Capture the cell that displays the provided text and extract its [x, y] central coordinate. 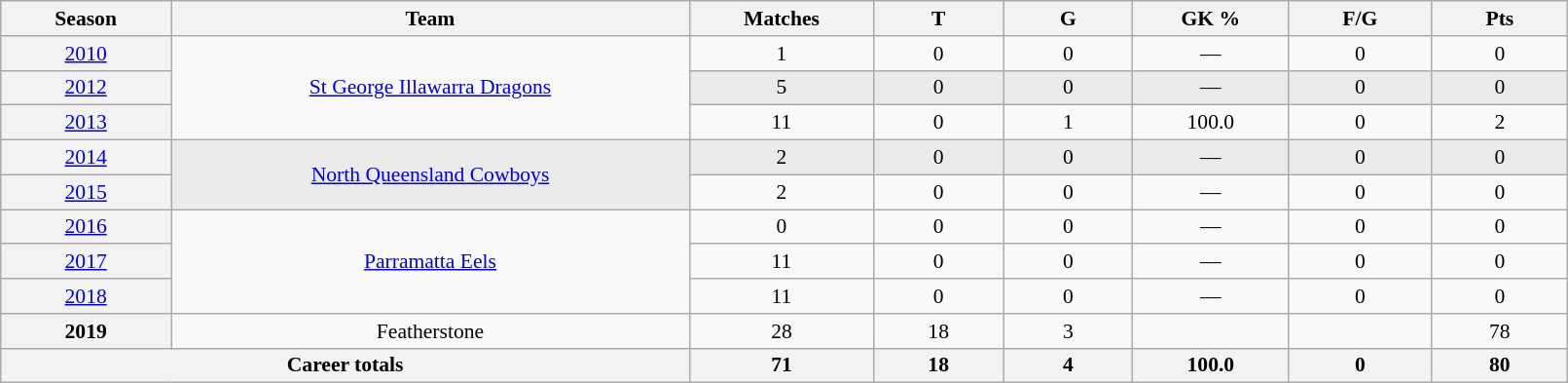
2014 [86, 158]
28 [781, 331]
4 [1069, 365]
3 [1069, 331]
Team [430, 19]
2015 [86, 192]
2016 [86, 227]
2018 [86, 296]
Career totals [346, 365]
Pts [1500, 19]
78 [1500, 331]
Parramatta Eels [430, 261]
80 [1500, 365]
G [1069, 19]
Featherstone [430, 331]
F/G [1361, 19]
North Queensland Cowboys [430, 175]
Matches [781, 19]
2017 [86, 262]
GK % [1211, 19]
2019 [86, 331]
St George Illawarra Dragons [430, 88]
Season [86, 19]
2013 [86, 123]
2010 [86, 54]
2012 [86, 88]
5 [781, 88]
71 [781, 365]
T [938, 19]
